Locate the cell with the specified text and output its [X, Y] center coordinate. 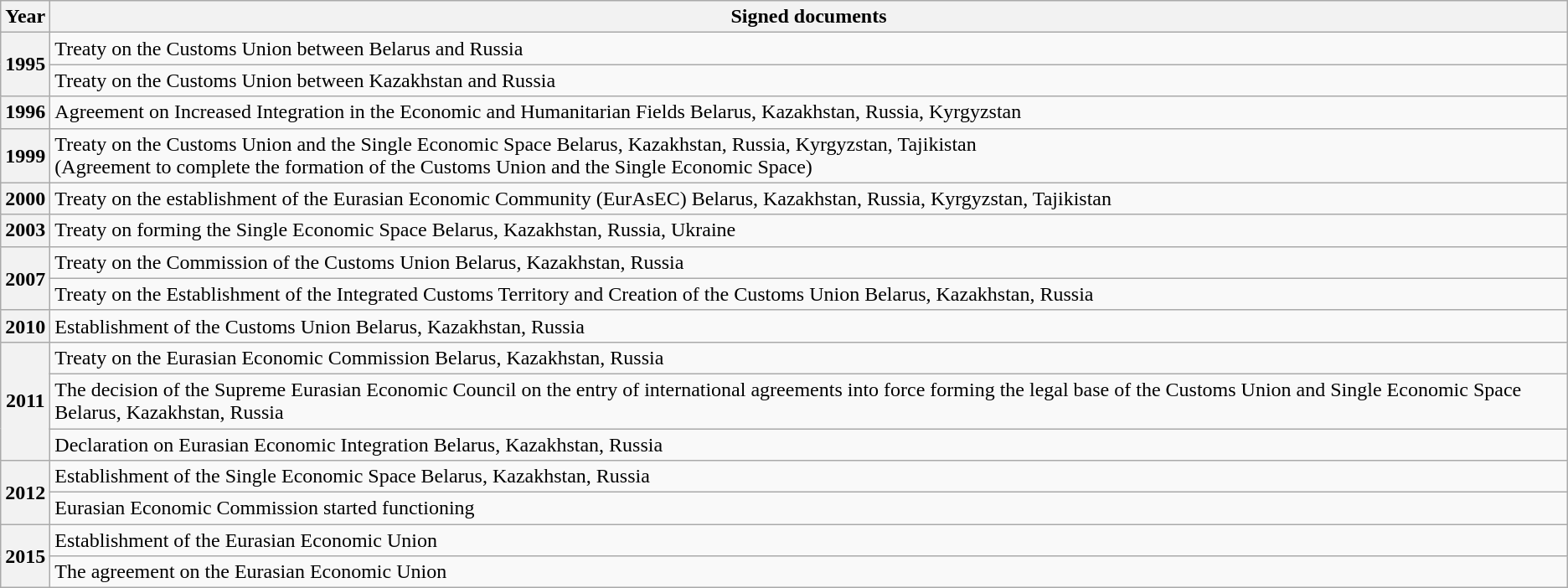
2007 [25, 278]
2010 [25, 326]
Treaty on the establishment of the Eurasian Economic Community (EurAsEC) Belarus, Kazakhstan, Russia, Kyrgyzstan, Tajikistan [809, 199]
2000 [25, 199]
Signed documents [809, 17]
Year [25, 17]
Declaration on Eurasian Economic Integration Belarus, Kazakhstan, Russia [809, 445]
Establishment of the Single Economic Space Belarus, Kazakhstan, Russia [809, 477]
2003 [25, 230]
Treaty on the Commission of the Customs Union Belarus, Kazakhstan, Russia [809, 262]
Treaty on the Eurasian Economic Commission Belarus, Kazakhstan, Russia [809, 358]
Treaty on the Establishment of the Integrated Customs Territory and Creation of the Customs Union Belarus, Kazakhstan, Russia [809, 294]
2011 [25, 400]
2015 [25, 556]
Establishment of the Eurasian Economic Union [809, 540]
Treaty on forming the Single Economic Space Belarus, Kazakhstan, Russia, Ukraine [809, 230]
1995 [25, 64]
The agreement on the Eurasian Economic Union [809, 572]
1999 [25, 156]
Treaty on the Customs Union between Belarus and Russia [809, 49]
Eurasian Economic Commission started functioning [809, 508]
1996 [25, 112]
Agreement on Increased Integration in the Economic and Humanitarian Fields Belarus, Kazakhstan, Russia, Kyrgyzstan [809, 112]
2012 [25, 493]
Treaty on the Customs Union between Kazakhstan and Russia [809, 80]
Establishment of the Customs Union Belarus, Kazakhstan, Russia [809, 326]
